Extract the [x, y] coordinate from the center of the cell holding the provided text.  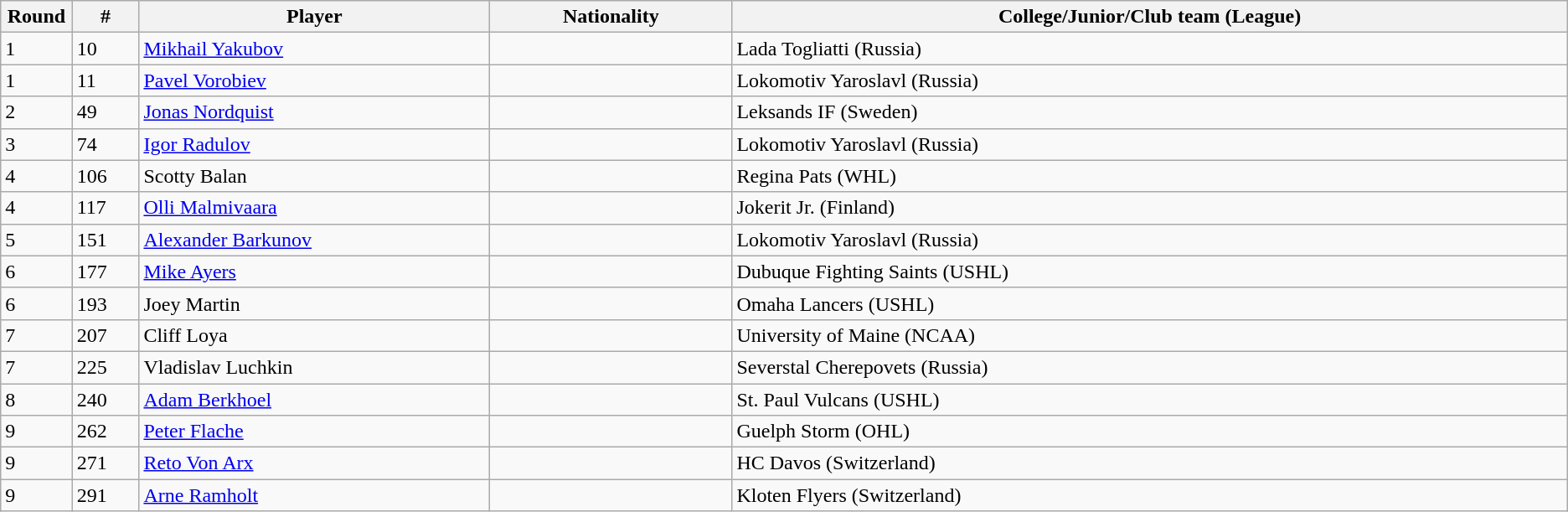
11 [106, 80]
Igor Radulov [315, 144]
Leksands IF (Sweden) [1149, 112]
177 [106, 272]
Joey Martin [315, 303]
262 [106, 432]
Olli Malmivaara [315, 208]
HC Davos (Switzerland) [1149, 463]
3 [37, 144]
Lada Togliatti (Russia) [1149, 49]
193 [106, 303]
Cliff Loya [315, 335]
291 [106, 495]
5 [37, 240]
8 [37, 400]
Adam Berkhoel [315, 400]
Reto Von Arx [315, 463]
Scotty Balan [315, 176]
Jokerit Jr. (Finland) [1149, 208]
207 [106, 335]
Severstal Cherepovets (Russia) [1149, 367]
2 [37, 112]
Guelph Storm (OHL) [1149, 432]
Player [315, 17]
271 [106, 463]
University of Maine (NCAA) [1149, 335]
151 [106, 240]
106 [106, 176]
Regina Pats (WHL) [1149, 176]
Peter Flache [315, 432]
Arne Ramholt [315, 495]
Jonas Nordquist [315, 112]
74 [106, 144]
Pavel Vorobiev [315, 80]
Mikhail Yakubov [315, 49]
117 [106, 208]
10 [106, 49]
St. Paul Vulcans (USHL) [1149, 400]
Alexander Barkunov [315, 240]
Nationality [611, 17]
# [106, 17]
240 [106, 400]
Mike Ayers [315, 272]
Round [37, 17]
225 [106, 367]
Kloten Flyers (Switzerland) [1149, 495]
Dubuque Fighting Saints (USHL) [1149, 272]
College/Junior/Club team (League) [1149, 17]
Vladislav Luchkin [315, 367]
49 [106, 112]
Omaha Lancers (USHL) [1149, 303]
